Pinpoint the cell where the given text exists, returning its (x, y) midpoint coordinate. 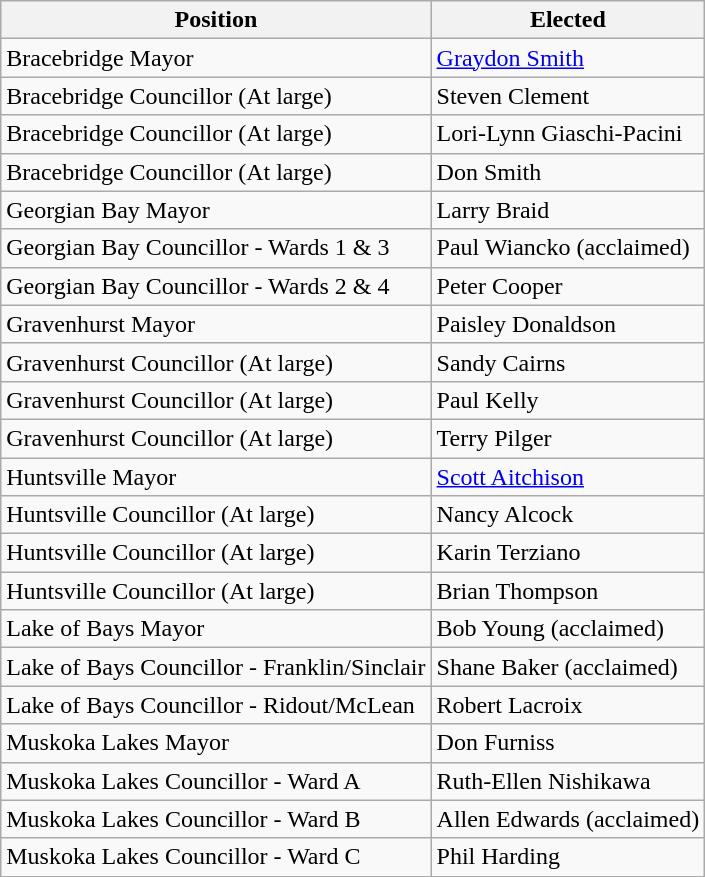
Muskoka Lakes Councillor - Ward C (216, 857)
Lake of Bays Councillor - Ridout/McLean (216, 705)
Muskoka Lakes Councillor - Ward B (216, 819)
Paul Wiancko (acclaimed) (568, 248)
Gravenhurst Mayor (216, 324)
Lake of Bays Councillor - Franklin/Sinclair (216, 667)
Karin Terziano (568, 553)
Peter Cooper (568, 286)
Sandy Cairns (568, 362)
Paisley Donaldson (568, 324)
Georgian Bay Councillor - Wards 1 & 3 (216, 248)
Lake of Bays Mayor (216, 629)
Bob Young (acclaimed) (568, 629)
Robert Lacroix (568, 705)
Larry Braid (568, 210)
Muskoka Lakes Mayor (216, 743)
Scott Aitchison (568, 477)
Position (216, 20)
Elected (568, 20)
Don Furniss (568, 743)
Georgian Bay Mayor (216, 210)
Georgian Bay Councillor - Wards 2 & 4 (216, 286)
Graydon Smith (568, 58)
Huntsville Mayor (216, 477)
Phil Harding (568, 857)
Muskoka Lakes Councillor - Ward A (216, 781)
Bracebridge Mayor (216, 58)
Ruth-Ellen Nishikawa (568, 781)
Terry Pilger (568, 438)
Lori-Lynn Giaschi-Pacini (568, 134)
Shane Baker (acclaimed) (568, 667)
Nancy Alcock (568, 515)
Don Smith (568, 172)
Paul Kelly (568, 400)
Allen Edwards (acclaimed) (568, 819)
Steven Clement (568, 96)
Brian Thompson (568, 591)
